Identify which cell holds the provided text, then report its [X, Y] central coordinate. 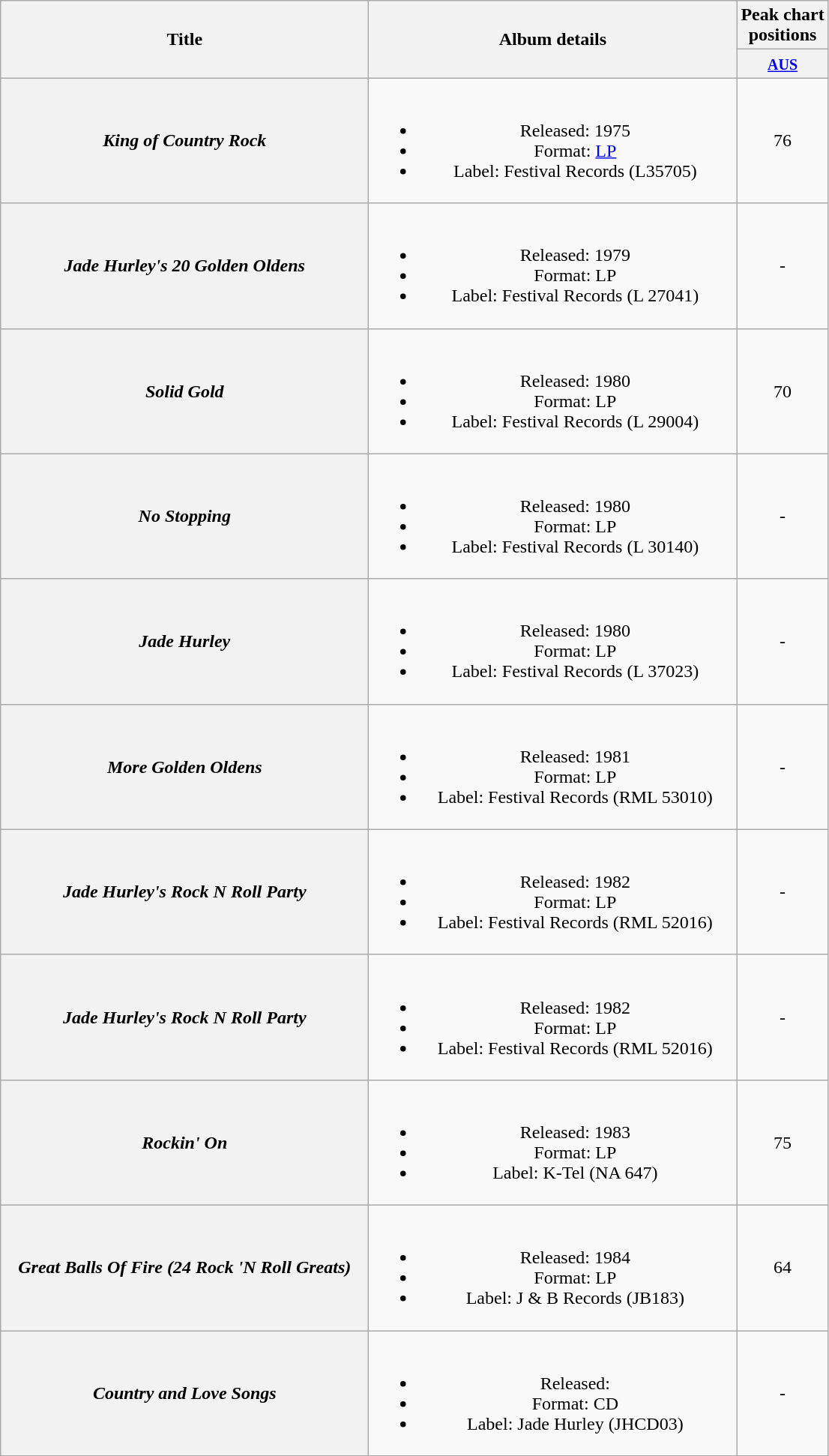
Released: 1980Format: LPLabel: Festival Records (L 37023) [553, 642]
Great Balls Of Fire (24 Rock 'N Roll Greats) [184, 1267]
76 [783, 141]
Jade Hurley's 20 Golden Oldens [184, 265]
64 [783, 1267]
More Golden Oldens [184, 766]
Released: 1979Format: LPLabel: Festival Records (L 27041) [553, 265]
Released: 1980Format: LPLabel: Festival Records (L 30140) [553, 516]
Solid Gold [184, 391]
Country and Love Songs [184, 1393]
Peak chartpositions [783, 25]
Released: 1981Format: LPLabel: Festival Records (RML 53010) [553, 766]
Released: 1975Format: LPLabel: Festival Records (L35705) [553, 141]
Released:Format: CDLabel: Jade Hurley (JHCD03) [553, 1393]
Album details [553, 39]
Released: 1984Format: LPLabel: J & B Records (JB183) [553, 1267]
Rockin' On [184, 1143]
Title [184, 39]
Released: 1983Format: LPLabel: K-Tel (NA 647) [553, 1143]
AUS [783, 64]
Jade Hurley [184, 642]
70 [783, 391]
No Stopping [184, 516]
King of Country Rock [184, 141]
Released: 1980Format: LPLabel: Festival Records (L 29004) [553, 391]
75 [783, 1143]
